Return the [X, Y] coordinate for the center point of the cell that contains the specified text.  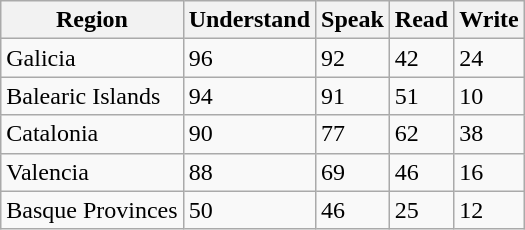
62 [421, 134]
Understand [249, 20]
12 [490, 210]
Read [421, 20]
88 [249, 172]
Valencia [92, 172]
Region [92, 20]
25 [421, 210]
Speak [353, 20]
Balearic Islands [92, 96]
96 [249, 58]
50 [249, 210]
24 [490, 58]
77 [353, 134]
94 [249, 96]
51 [421, 96]
Catalonia [92, 134]
38 [490, 134]
90 [249, 134]
Basque Provinces [92, 210]
91 [353, 96]
16 [490, 172]
Galicia [92, 58]
Write [490, 20]
10 [490, 96]
92 [353, 58]
42 [421, 58]
69 [353, 172]
